Determine the (X, Y) coordinate at the center of the cell enclosing the given text.  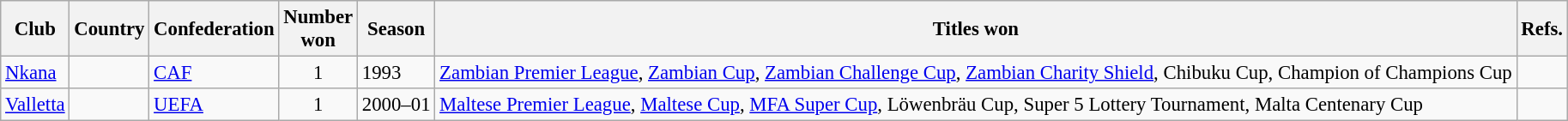
Refs. (1541, 29)
UEFA (215, 105)
Valletta (35, 105)
Confederation (215, 29)
Titles won (976, 29)
Nkana (35, 73)
Season (396, 29)
Numberwon (318, 29)
CAF (215, 73)
2000–01 (396, 105)
1993 (396, 73)
Maltese Premier League, Maltese Cup, MFA Super Cup, Löwenbräu Cup, Super 5 Lottery Tournament, Malta Centenary Cup (976, 105)
Zambian Premier League, Zambian Cup, Zambian Challenge Cup, Zambian Charity Shield, Chibuku Cup, Champion of Champions Cup (976, 73)
Country (110, 29)
Club (35, 29)
